Detect which cell encompasses the target text, then output its (X, Y) center coordinate. 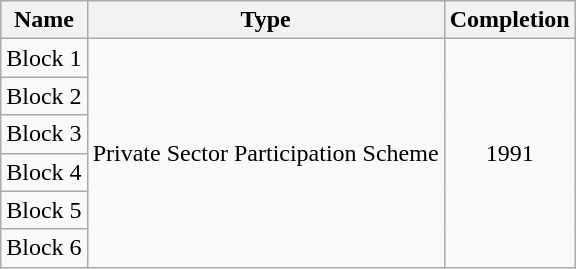
Block 3 (44, 134)
Private Sector Participation Scheme (266, 153)
Block 6 (44, 248)
Name (44, 20)
Block 4 (44, 172)
Type (266, 20)
1991 (510, 153)
Block 1 (44, 58)
Completion (510, 20)
Block 2 (44, 96)
Block 5 (44, 210)
